For the text-containing cell, return its midpoint in (x, y) coordinate format. 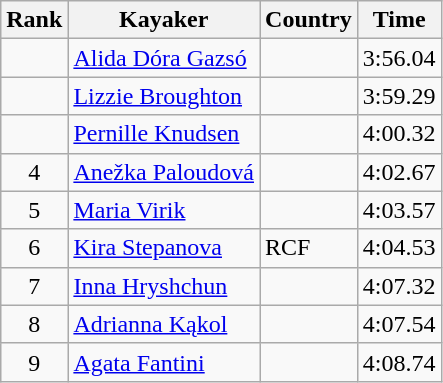
4:00.32 (399, 134)
4:07.54 (399, 324)
Adrianna Kąkol (164, 324)
5 (34, 210)
Pernille Knudsen (164, 134)
Inna Hryshchun (164, 286)
8 (34, 324)
6 (34, 248)
9 (34, 362)
4 (34, 172)
3:56.04 (399, 58)
RCF (309, 248)
4:04.53 (399, 248)
Alida Dóra Gazsó (164, 58)
Time (399, 20)
4:08.74 (399, 362)
Lizzie Broughton (164, 96)
4:03.57 (399, 210)
3:59.29 (399, 96)
7 (34, 286)
Maria Virik (164, 210)
Kira Stepanova (164, 248)
4:07.32 (399, 286)
Kayaker (164, 20)
Country (309, 20)
Agata Fantini (164, 362)
Rank (34, 20)
Anežka Paloudová (164, 172)
4:02.67 (399, 172)
